Extract the [X, Y] coordinate from the center of the cell holding the provided text.  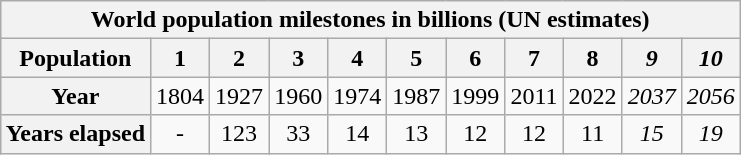
Years elapsed [75, 134]
11 [592, 134]
1804 [180, 96]
6 [476, 58]
- [180, 134]
2022 [592, 96]
2037 [652, 96]
1974 [358, 96]
7 [534, 58]
3 [298, 58]
1927 [240, 96]
Year [75, 96]
2011 [534, 96]
1 [180, 58]
10 [710, 58]
1987 [416, 96]
2 [240, 58]
15 [652, 134]
4 [358, 58]
8 [592, 58]
13 [416, 134]
2056 [710, 96]
123 [240, 134]
33 [298, 134]
1999 [476, 96]
1960 [298, 96]
Population [75, 58]
5 [416, 58]
9 [652, 58]
World population milestones in billions (UN estimates) [370, 20]
19 [710, 134]
14 [358, 134]
